Output the [x, y] coordinate of the center of the cell containing the given text.  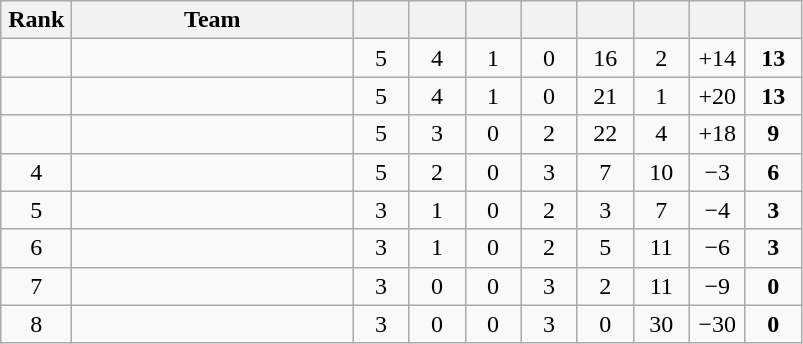
−6 [717, 248]
9 [773, 134]
10 [661, 172]
21 [605, 96]
−30 [717, 324]
Team [212, 20]
Rank [36, 20]
+20 [717, 96]
+18 [717, 134]
30 [661, 324]
−4 [717, 210]
+14 [717, 58]
22 [605, 134]
8 [36, 324]
−9 [717, 286]
−3 [717, 172]
16 [605, 58]
